Pinpoint the cell where the given text exists, returning its (X, Y) midpoint coordinate. 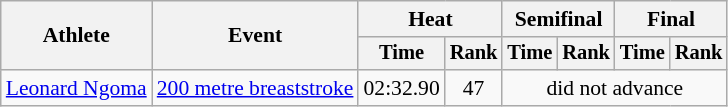
did not advance (614, 88)
Semifinal (558, 19)
Leonard Ngoma (76, 88)
47 (474, 88)
Heat (430, 19)
02:32.90 (401, 88)
Event (256, 36)
Athlete (76, 36)
Final (671, 19)
200 metre breaststroke (256, 88)
